Output the (X, Y) coordinate of the center of the cell containing the given text.  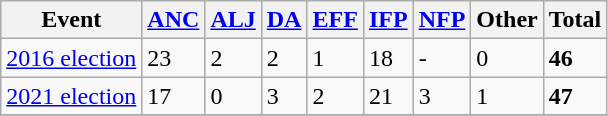
18 (388, 58)
17 (174, 96)
IFP (388, 20)
46 (575, 58)
NFP (442, 20)
21 (388, 96)
ALJ (233, 20)
47 (575, 96)
DA (284, 20)
EFF (335, 20)
2021 election (72, 96)
2016 election (72, 58)
23 (174, 58)
Total (575, 20)
- (442, 58)
Event (72, 20)
Other (507, 20)
ANC (174, 20)
